Find where the given text appears and provide that cell's center as (x, y) coordinate. 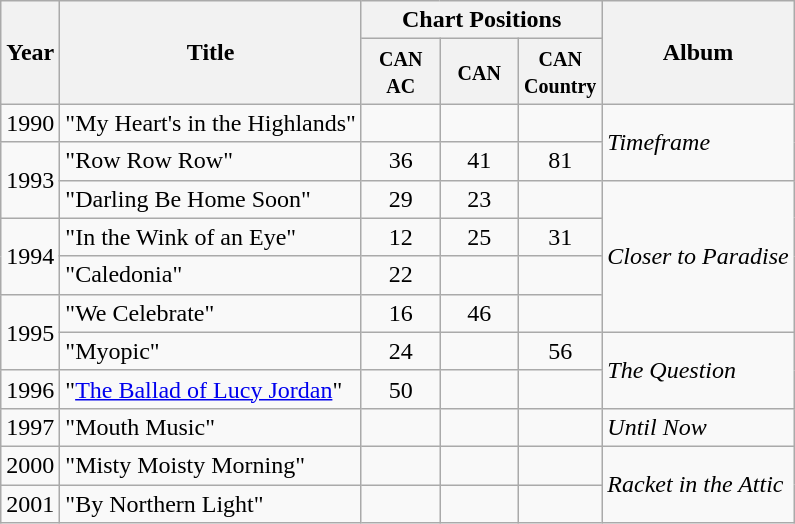
1990 (30, 123)
2001 (30, 503)
36 (400, 161)
"Mouth Music" (211, 427)
"Row Row Row" (211, 161)
"My Heart's in the Highlands" (211, 123)
Racket in the Attic (698, 484)
31 (560, 237)
1994 (30, 256)
CAN Country (560, 72)
29 (400, 199)
CAN (480, 72)
"Darling Be Home Soon" (211, 199)
"By Northern Light" (211, 503)
12 (400, 237)
The Question (698, 370)
81 (560, 161)
56 (560, 351)
1995 (30, 332)
"Myopic" (211, 351)
23 (480, 199)
Timeframe (698, 142)
50 (400, 389)
Year (30, 52)
"We Celebrate" (211, 313)
"The Ballad of Lucy Jordan" (211, 389)
22 (400, 275)
Closer to Paradise (698, 256)
24 (400, 351)
"Misty Moisty Morning" (211, 465)
1997 (30, 427)
Album (698, 52)
41 (480, 161)
"In the Wink of an Eye" (211, 237)
Until Now (698, 427)
25 (480, 237)
2000 (30, 465)
1993 (30, 180)
Title (211, 52)
16 (400, 313)
"Caledonia" (211, 275)
46 (480, 313)
1996 (30, 389)
Chart Positions (481, 20)
CAN AC (400, 72)
